Extract the [x, y] coordinate from the center of the cell holding the provided text.  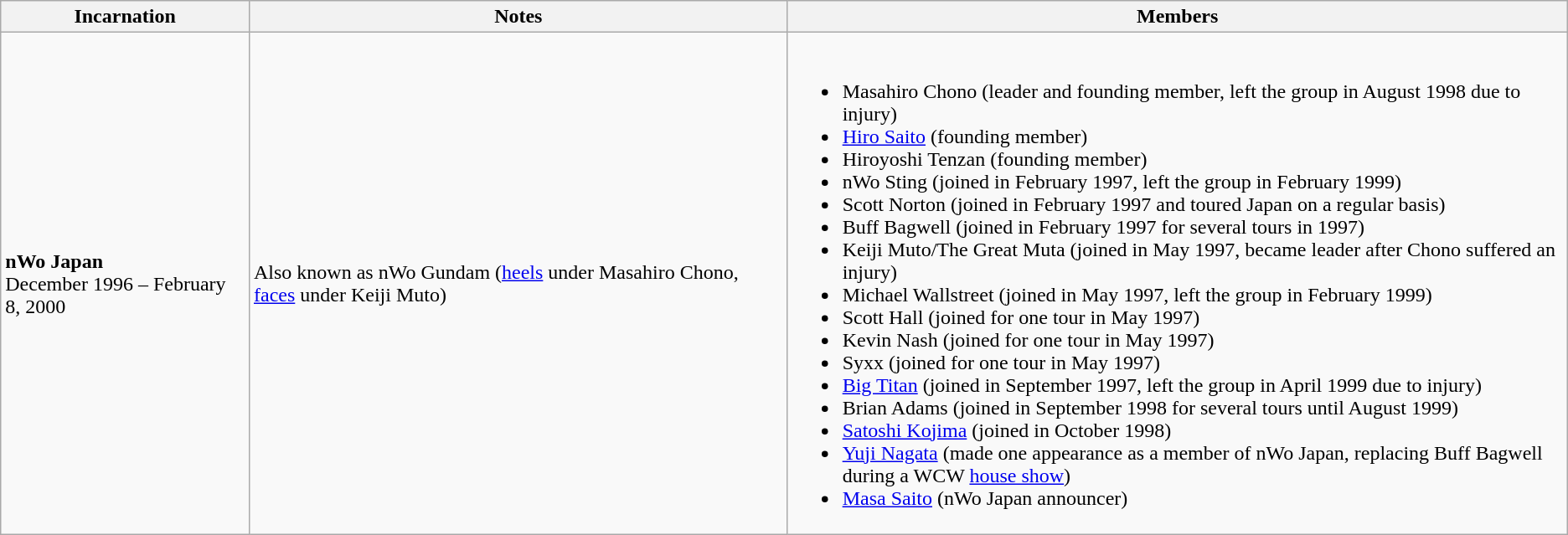
nWo JapanDecember 1996 – February 8, 2000 [126, 283]
Members [1178, 17]
Incarnation [126, 17]
Notes [518, 17]
Also known as nWo Gundam (heels under Masahiro Chono, faces under Keiji Muto) [518, 283]
